Extract the (X, Y) coordinate from the center of the cell holding the provided text.  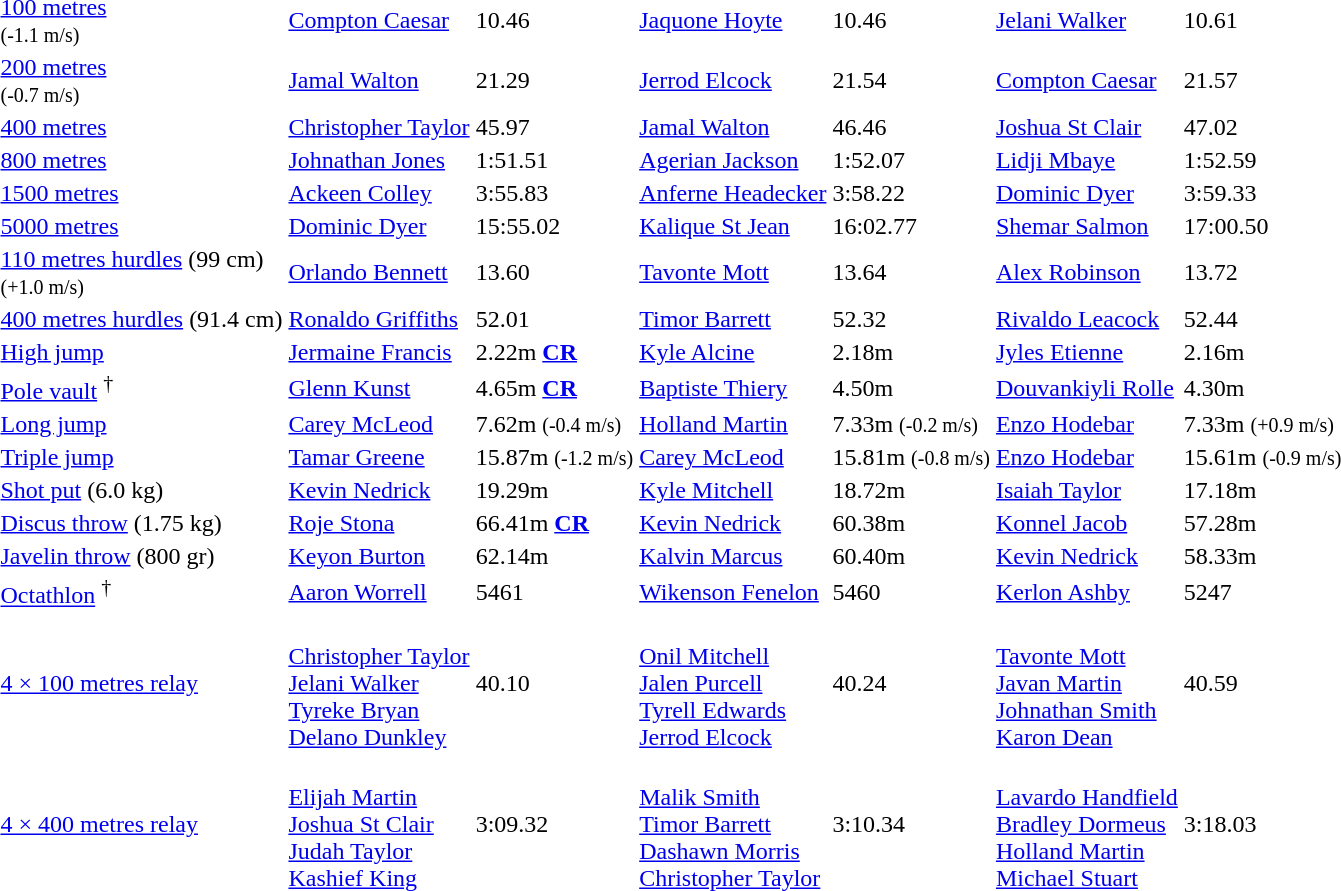
Lidji Mbaye (1086, 160)
21.29 (554, 80)
13.64 (912, 272)
Keyon Burton (379, 556)
Tavonte Mott (733, 272)
Ronaldo Griffiths (379, 319)
60.38m (912, 523)
2.18m (912, 352)
52.01 (554, 319)
15:55.02 (554, 226)
Joshua St Clair (1086, 127)
3:58.22 (912, 193)
1:51.51 (554, 160)
40.24 (912, 683)
2.22m CR (554, 352)
7.62m (-0.4 m/s) (554, 424)
Isaiah Taylor (1086, 490)
52.32 (912, 319)
Roje Stona (379, 523)
Christopher Taylor (379, 127)
15.81m (-0.8 m/s) (912, 457)
Baptiste Thiery (733, 388)
Compton Caesar (1086, 80)
7.33m (-0.2 m/s) (912, 424)
Johnathan Jones (379, 160)
Jyles Etienne (1086, 352)
Glenn Kunst (379, 388)
Douvankiyli Rolle (1086, 388)
4.65m CR (554, 388)
Anferne Headecker (733, 193)
Shemar Salmon (1086, 226)
Jermaine Francis (379, 352)
3:55.83 (554, 193)
15.87m (-1.2 m/s) (554, 457)
62.14m (554, 556)
Aaron Worrell (379, 592)
45.97 (554, 127)
Konnel Jacob (1086, 523)
1:52.07 (912, 160)
Christopher Taylor Jelani Walker Tyreke Bryan Delano Dunkley (379, 683)
13.60 (554, 272)
Onil Mitchell Jalen Purcell Tyrell Edwards Jerrod Elcock (733, 683)
5461 (554, 592)
40.10 (554, 683)
4.50m (912, 388)
Alex Robinson (1086, 272)
60.40m (912, 556)
Wikenson Fenelon (733, 592)
46.46 (912, 127)
Tamar Greene (379, 457)
Kalique St Jean (733, 226)
Ackeen Colley (379, 193)
Orlando Bennett (379, 272)
66.41m CR (554, 523)
5460 (912, 592)
16:02.77 (912, 226)
Kerlon Ashby (1086, 592)
18.72m (912, 490)
Rivaldo Leacock (1086, 319)
Tavonte Mott Javan Martin Johnathan Smith Karon Dean (1086, 683)
Kyle Alcine (733, 352)
19.29m (554, 490)
Agerian Jackson (733, 160)
Timor Barrett (733, 319)
Holland Martin (733, 424)
Kalvin Marcus (733, 556)
21.54 (912, 80)
Jerrod Elcock (733, 80)
Kyle Mitchell (733, 490)
